Scan for the cell matching the given text and deliver its [X, Y] coordinate at center. 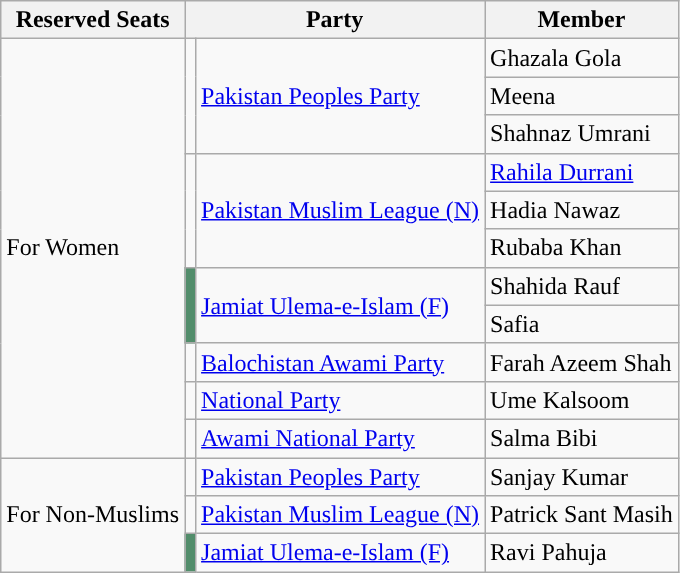
Meena [582, 96]
Safia [582, 324]
Patrick Sant Masih [582, 515]
Balochistan Awami Party [340, 362]
Reserved Seats [93, 20]
Farah Azeem Shah [582, 362]
Shahnaz Umrani [582, 134]
Rahila Durrani [582, 172]
Party [334, 20]
For Non-Muslims [93, 515]
Ume Kalsoom [582, 400]
Shahida Rauf [582, 286]
Salma Bibi [582, 438]
Member [582, 20]
Ravi Pahuja [582, 553]
Sanjay Kumar [582, 477]
Ghazala Gola [582, 58]
Hadia Nawaz [582, 210]
National Party [340, 400]
Awami National Party [340, 438]
For Women [93, 248]
Rubaba Khan [582, 248]
